Return (x, y) of the center of cell containing provided text 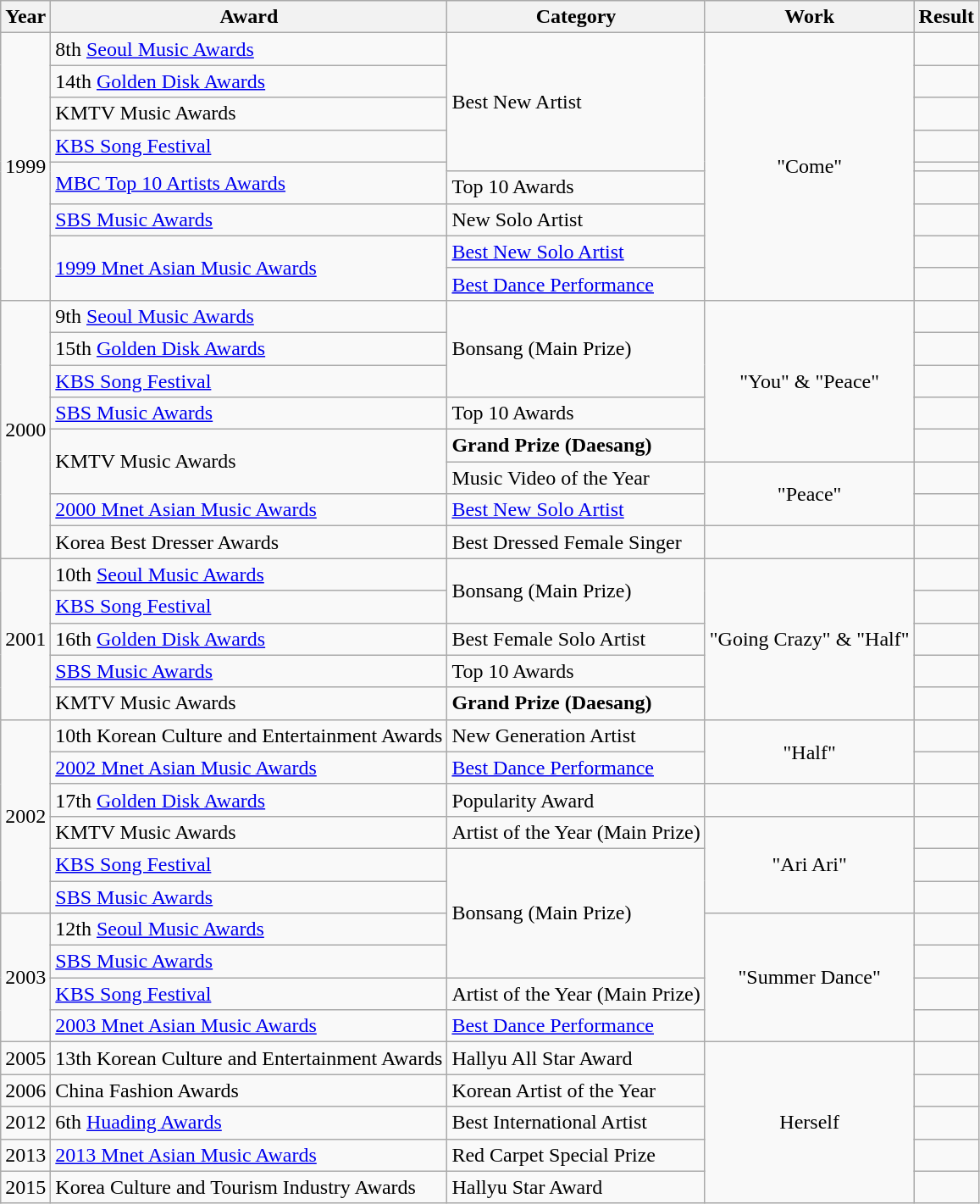
2012 (25, 1123)
1999 (25, 167)
10th Korean Culture and Entertainment Awards (249, 735)
10th Seoul Music Awards (249, 574)
New Solo Artist (576, 219)
Best Female Solo Artist (576, 639)
Music Video of the Year (576, 478)
Year (25, 17)
Herself (810, 1123)
12th Seoul Music Awards (249, 929)
2000 (25, 429)
2015 (25, 1187)
8th Seoul Music Awards (249, 49)
"Ari Ari" (810, 864)
2013 Mnet Asian Music Awards (249, 1155)
Hallyu All Star Award (576, 1058)
2002 (25, 816)
Korean Artist of the Year (576, 1090)
Korea Culture and Tourism Industry Awards (249, 1187)
Best Dressed Female Singer (576, 542)
Korea Best Dresser Awards (249, 542)
Red Carpet Special Prize (576, 1155)
16th Golden Disk Awards (249, 639)
"Summer Dance" (810, 978)
2002 Mnet Asian Music Awards (249, 768)
2005 (25, 1058)
17th Golden Disk Awards (249, 800)
9th Seoul Music Awards (249, 316)
China Fashion Awards (249, 1090)
Best International Artist (576, 1123)
2003 Mnet Asian Music Awards (249, 1026)
"Come" (810, 167)
"Peace" (810, 494)
2003 (25, 978)
Hallyu Star Award (576, 1187)
MBC Top 10 Artists Awards (249, 183)
"You" & "Peace" (810, 380)
Popularity Award (576, 800)
New Generation Artist (576, 735)
14th Golden Disk Awards (249, 81)
"Going Crazy" & "Half" (810, 639)
1999 Mnet Asian Music Awards (249, 268)
Result (946, 17)
2006 (25, 1090)
2000 Mnet Asian Music Awards (249, 510)
Best New Artist (576, 102)
2001 (25, 639)
15th Golden Disk Awards (249, 348)
"Half" (810, 752)
Award (249, 17)
13th Korean Culture and Entertainment Awards (249, 1058)
6th Huading Awards (249, 1123)
Work (810, 17)
2013 (25, 1155)
Category (576, 17)
